Scan for the cell matching the given text and deliver its [x, y] coordinate at center. 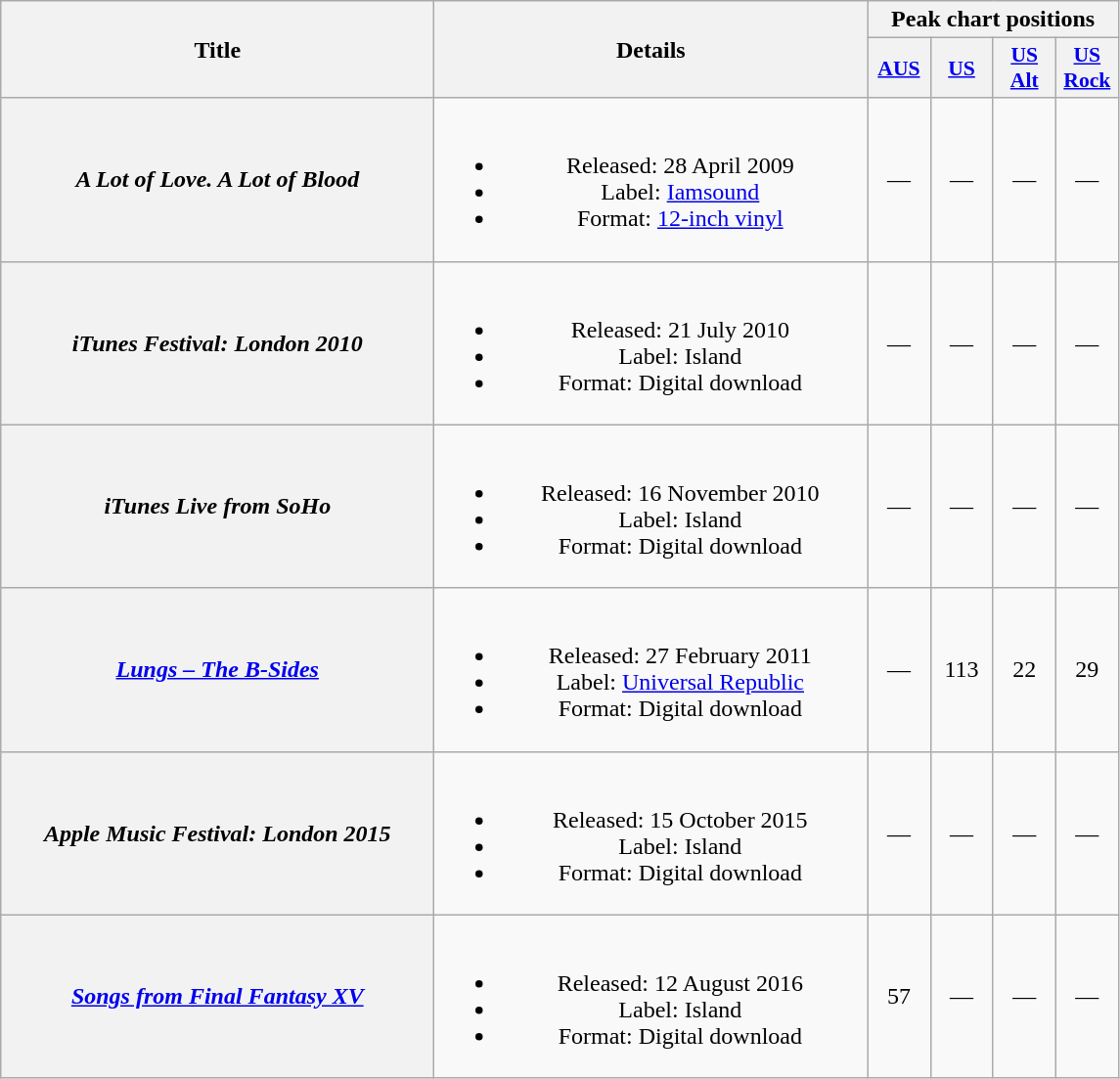
iTunes Festival: London 2010 [217, 342]
Released: 28 April 2009Label: IamsoundFormat: 12-inch vinyl [651, 180]
A Lot of Love. A Lot of Blood [217, 180]
29 [1087, 669]
Songs from Final Fantasy XV [217, 996]
USAlt [1024, 68]
22 [1024, 669]
Released: 12 August 2016Label: IslandFormat: Digital download [651, 996]
Released: 16 November 2010Label: IslandFormat: Digital download [651, 507]
57 [899, 996]
iTunes Live from SoHo [217, 507]
USRock [1087, 68]
Details [651, 49]
Lungs – The B-Sides [217, 669]
Peak chart positions [993, 20]
Released: 27 February 2011Label: Universal RepublicFormat: Digital download [651, 669]
Released: 21 July 2010Label: IslandFormat: Digital download [651, 342]
US [962, 68]
Released: 15 October 2015Label: IslandFormat: Digital download [651, 833]
113 [962, 669]
AUS [899, 68]
Apple Music Festival: London 2015 [217, 833]
Title [217, 49]
